Pinpoint the cell where the given text exists, returning its (X, Y) midpoint coordinate. 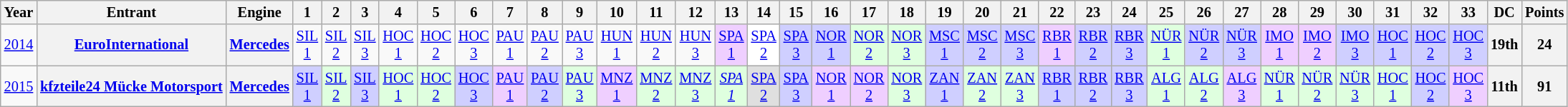
5 (436, 12)
12 (695, 12)
kfzteile24 Mücke Motorsport (131, 86)
33 (1468, 12)
19th (1504, 45)
11 (656, 12)
2 (336, 12)
IMO2 (1317, 45)
EuroInternational (131, 45)
ZAN1 (944, 86)
28 (1279, 12)
HUN1 (616, 45)
ALG3 (1242, 86)
7 (510, 12)
1 (307, 12)
IMO1 (1279, 45)
15 (797, 12)
14 (764, 12)
ZAN2 (983, 86)
91 (1544, 86)
ALG2 (1203, 86)
19 (944, 12)
MNZ1 (616, 86)
29 (1317, 12)
17 (870, 12)
2015 (19, 86)
3 (365, 12)
9 (580, 12)
MSC2 (983, 45)
Engine (259, 12)
21 (1020, 12)
32 (1431, 12)
6 (474, 12)
HUN2 (656, 45)
MNZ2 (656, 86)
8 (544, 12)
HUN3 (695, 45)
10 (616, 12)
20 (983, 12)
26 (1203, 12)
16 (831, 12)
MSC1 (944, 45)
30 (1355, 12)
4 (398, 12)
IMO3 (1355, 45)
25 (1166, 12)
2014 (19, 45)
13 (731, 12)
Points (1544, 12)
DC (1504, 12)
23 (1093, 12)
ALG1 (1166, 86)
18 (907, 12)
ZAN3 (1020, 86)
27 (1242, 12)
MSC3 (1020, 45)
22 (1057, 12)
MNZ3 (695, 86)
Entrant (131, 12)
31 (1393, 12)
11th (1504, 86)
Year (19, 12)
